From the cell containing the given text, extract its center point as [X, Y] coordinate. 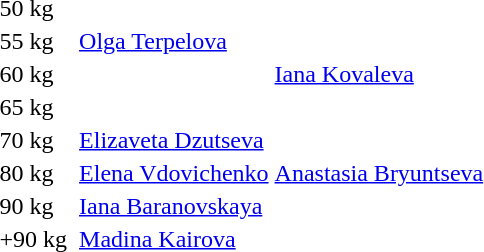
Elena Vdovichenko [174, 173]
Elizaveta Dzutseva [174, 140]
Iana Baranovskaya [174, 206]
Olga Terpelova [174, 41]
